From the cell containing the given text, extract its center point as (x, y) coordinate. 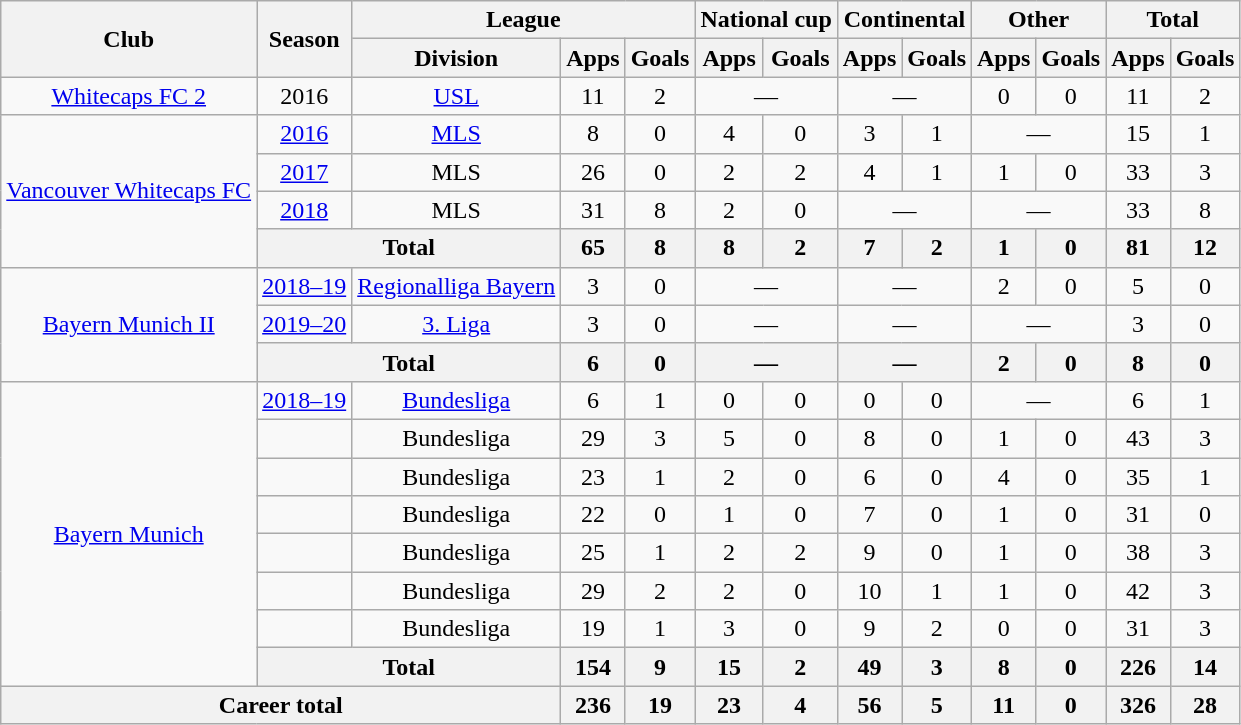
22 (593, 515)
12 (1205, 248)
Division (456, 58)
Career total (281, 705)
2019–20 (304, 324)
42 (1138, 591)
28 (1205, 705)
Regionalliga Bayern (456, 286)
65 (593, 248)
226 (1138, 667)
236 (593, 705)
Club (129, 39)
81 (1138, 248)
Continental (904, 20)
26 (593, 172)
League (524, 20)
10 (869, 591)
2018 (304, 210)
3. Liga (456, 324)
35 (1138, 477)
43 (1138, 438)
56 (869, 705)
Bayern Munich (129, 533)
49 (869, 667)
14 (1205, 667)
USL (456, 96)
38 (1138, 553)
2017 (304, 172)
National cup (766, 20)
Vancouver Whitecaps FC (129, 191)
Season (304, 39)
Bayern Munich II (129, 324)
154 (593, 667)
326 (1138, 705)
25 (593, 553)
Whitecaps FC 2 (129, 96)
Other (1039, 20)
